Return the [X, Y] coordinate for the center point of the cell that contains the specified text.  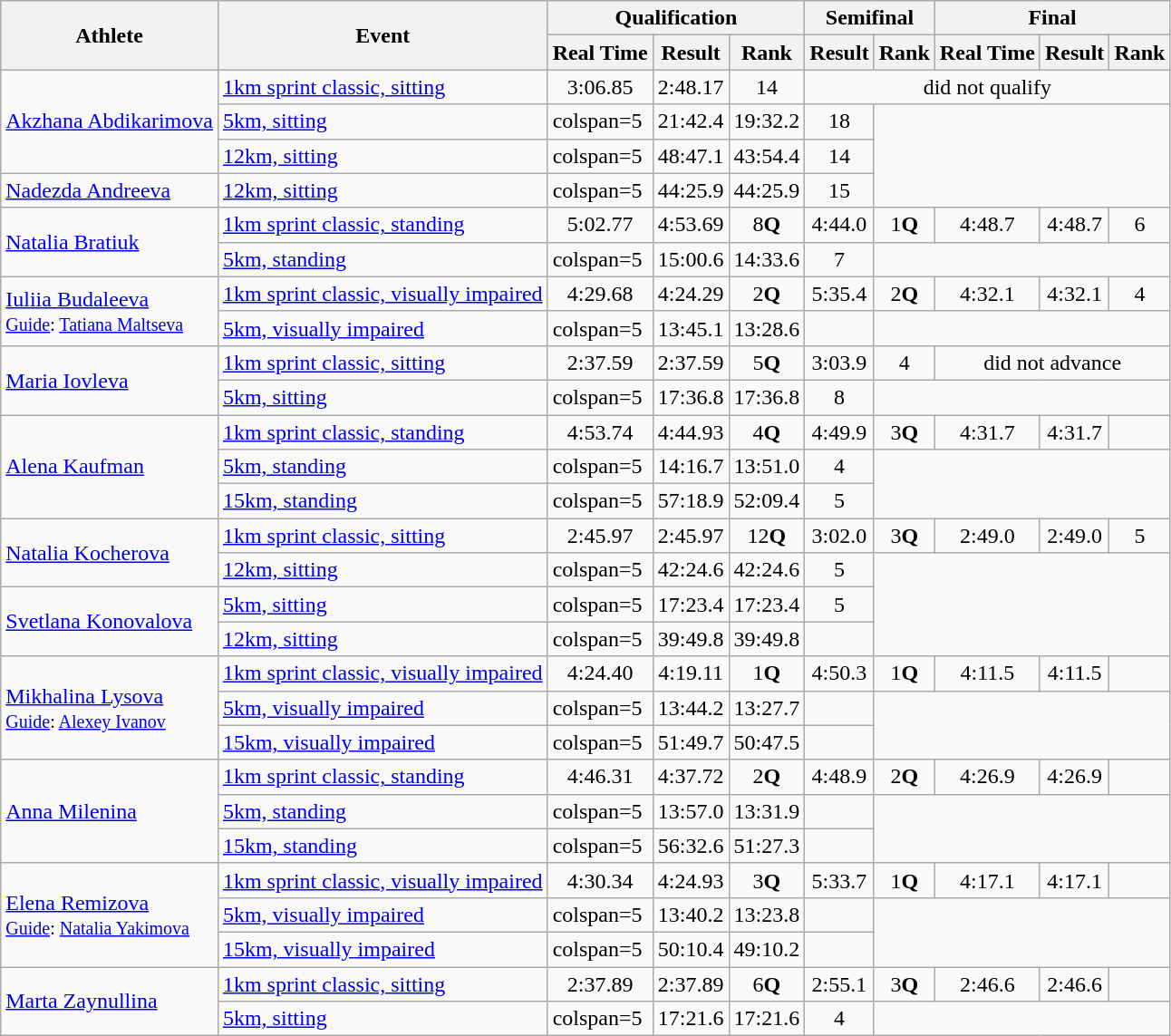
49:10.2 [767, 949]
3:02.0 [839, 536]
51:27.3 [767, 846]
56:32.6 [691, 846]
Semifinal [870, 18]
13:44.2 [691, 708]
Nadezda Andreeva [110, 190]
50:10.4 [691, 949]
Mikhalina LysovaGuide: Alexey Ivanov [110, 708]
50:47.5 [767, 742]
3:06.85 [600, 87]
4:29.68 [600, 294]
4:50.3 [839, 673]
Qualification [676, 18]
Anna Milenina [110, 811]
13:40.2 [691, 915]
did not advance [1052, 363]
4:44.0 [839, 225]
8 [839, 397]
4:24.29 [691, 294]
5:33.7 [839, 880]
5:02.77 [600, 225]
4:49.9 [839, 432]
4:30.34 [600, 880]
Alena Kaufman [110, 467]
13:27.7 [767, 708]
13:28.6 [767, 328]
6Q [767, 983]
15:00.6 [691, 259]
4:24.93 [691, 880]
52:09.4 [767, 501]
14:33.6 [767, 259]
57:18.9 [691, 501]
15 [839, 190]
48:47.1 [691, 156]
did not qualify [988, 87]
Elena RemizovaGuide: Natalia Yakimova [110, 915]
13:31.9 [767, 811]
14:16.7 [691, 467]
Natalia Kocherova [110, 553]
13:23.8 [767, 915]
4:53.69 [691, 225]
Final [1052, 18]
2:55.1 [839, 983]
5Q [767, 363]
Natalia Bratiuk [110, 242]
43:54.4 [767, 156]
13:51.0 [767, 467]
7 [839, 259]
Marta Zaynullina [110, 1001]
5:35.4 [839, 294]
6 [1140, 225]
Event [382, 35]
2:48.17 [691, 87]
12Q [767, 536]
19:32.2 [767, 121]
Svetlana Konovalova [110, 622]
Maria Iovleva [110, 380]
13:57.0 [691, 811]
4:53.74 [600, 432]
Akzhana Abdikarimova [110, 121]
Athlete [110, 35]
3:03.9 [839, 363]
51:49.7 [691, 742]
13:45.1 [691, 328]
4:48.9 [839, 777]
4:44.93 [691, 432]
18 [839, 121]
4:46.31 [600, 777]
8Q [767, 225]
Iuliia BudaleevaGuide: Tatiana Maltseva [110, 311]
4:24.40 [600, 673]
4Q [767, 432]
4:19.11 [691, 673]
4:37.72 [691, 777]
21:42.4 [691, 121]
